Detect which cell encompasses the target text, then output its (x, y) center coordinate. 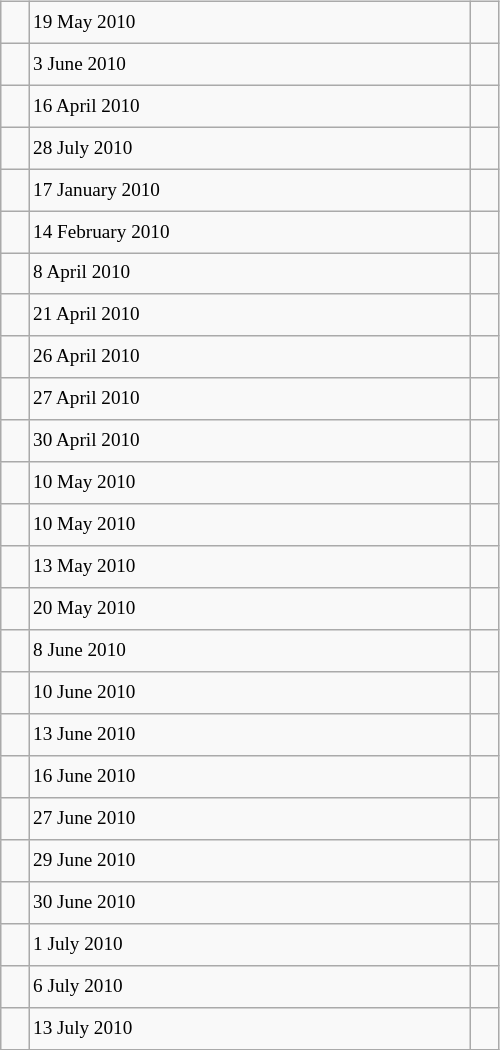
27 April 2010 (249, 399)
21 April 2010 (249, 315)
1 July 2010 (249, 944)
16 June 2010 (249, 777)
8 April 2010 (249, 274)
3 June 2010 (249, 64)
26 April 2010 (249, 357)
27 June 2010 (249, 819)
28 July 2010 (249, 148)
10 June 2010 (249, 693)
29 June 2010 (249, 861)
20 May 2010 (249, 609)
30 June 2010 (249, 902)
6 July 2010 (249, 986)
13 July 2010 (249, 1028)
19 May 2010 (249, 22)
14 February 2010 (249, 232)
13 May 2010 (249, 567)
13 June 2010 (249, 735)
17 January 2010 (249, 190)
8 June 2010 (249, 651)
16 April 2010 (249, 106)
30 April 2010 (249, 441)
